Capture the cell that displays the provided text and extract its (x, y) central coordinate. 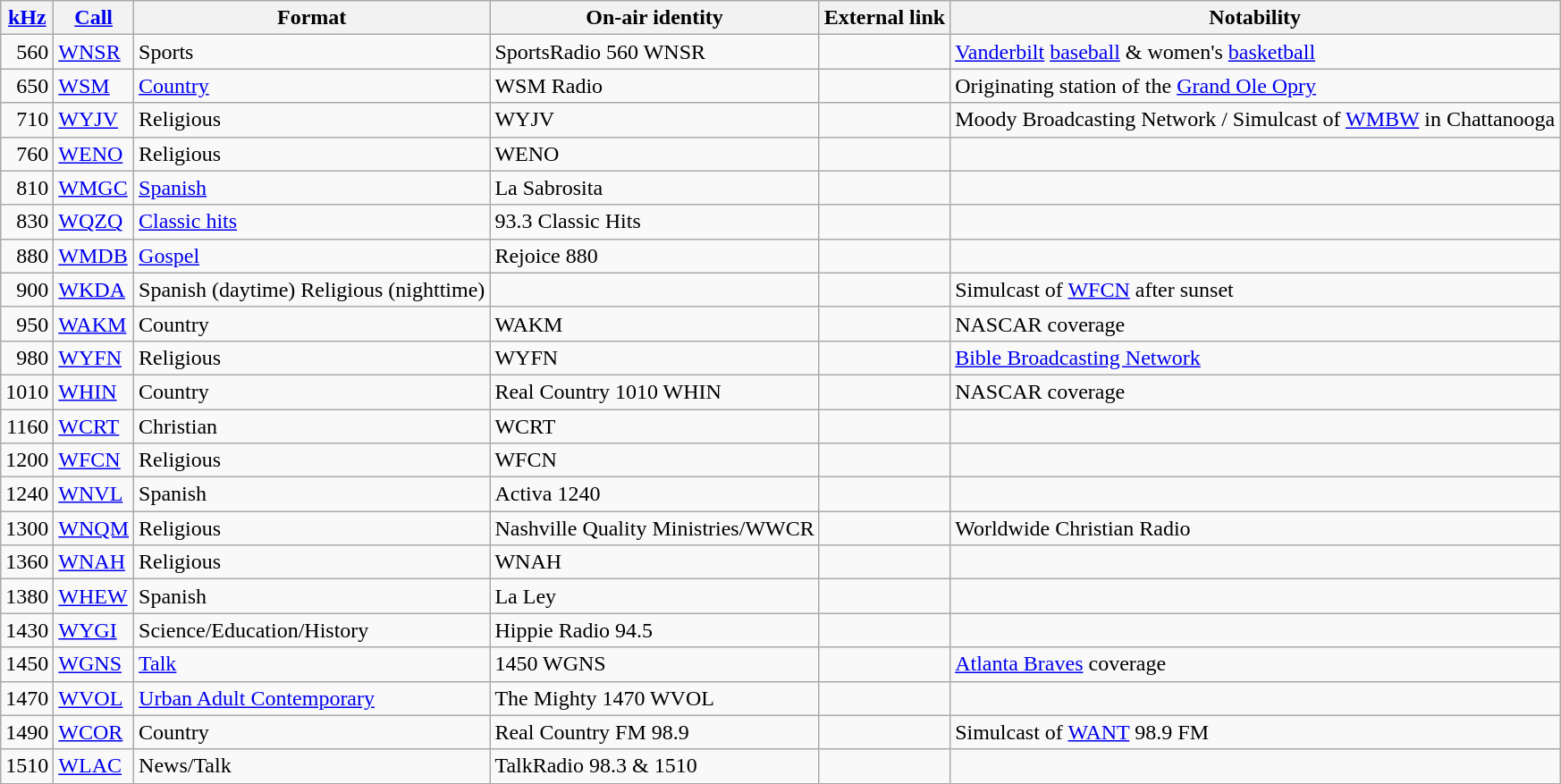
1510 (27, 766)
1430 (27, 630)
Science/Education/History (312, 630)
560 (27, 52)
1360 (27, 562)
Talk (312, 664)
1380 (27, 596)
WSM (94, 86)
WKDA (94, 290)
1240 (27, 494)
Activa 1240 (654, 494)
SportsRadio 560 WNSR (654, 52)
880 (27, 256)
760 (27, 154)
Rejoice 880 (654, 256)
93.3 Classic Hits (654, 222)
980 (27, 358)
1010 (27, 392)
Sports (312, 52)
Call (94, 18)
WNVL (94, 494)
Classic hits (312, 222)
Worldwide Christian Radio (1255, 528)
WLAC (94, 766)
1160 (27, 426)
Spanish (daytime) Religious (nighttime) (312, 290)
Hippie Radio 94.5 (654, 630)
TalkRadio 98.3 & 1510 (654, 766)
Simulcast of WANT 98.9 FM (1255, 732)
Real Country 1010 WHIN (654, 392)
1490 (27, 732)
WVOL (94, 698)
WCOR (94, 732)
On-air identity (654, 18)
650 (27, 86)
WHIN (94, 392)
La Sabrosita (654, 188)
Nashville Quality Ministries/WWCR (654, 528)
1450 WGNS (654, 664)
Atlanta Braves coverage (1255, 664)
900 (27, 290)
1450 (27, 664)
WMGC (94, 188)
WHEW (94, 596)
WGNS (94, 664)
710 (27, 120)
kHz (27, 18)
News/Talk (312, 766)
Moody Broadcasting Network / Simulcast of WMBW in Chattanooga (1255, 120)
Originating station of the Grand Ole Opry (1255, 86)
Gospel (312, 256)
Vanderbilt baseball & women's basketball (1255, 52)
Notability (1255, 18)
1200 (27, 460)
810 (27, 188)
External link (884, 18)
WNQM (94, 528)
Christian (312, 426)
Bible Broadcasting Network (1255, 358)
La Ley (654, 596)
WMDB (94, 256)
1300 (27, 528)
950 (27, 324)
The Mighty 1470 WVOL (654, 698)
Urban Adult Contemporary (312, 698)
Format (312, 18)
1470 (27, 698)
Simulcast of WFCN after sunset (1255, 290)
WSM Radio (654, 86)
830 (27, 222)
WYGI (94, 630)
WNSR (94, 52)
WQZQ (94, 222)
Real Country FM 98.9 (654, 732)
